Identify which cell holds the provided text, then report its (X, Y) central coordinate. 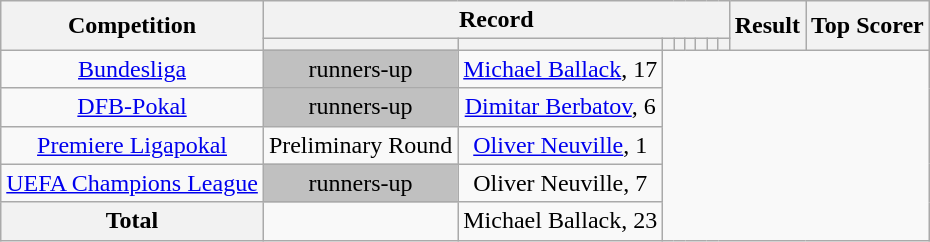
Oliver Neuville, 1 (560, 145)
Premiere Ligapokal (132, 145)
Oliver Neuville, 7 (560, 183)
Preliminary Round (360, 145)
Competition (132, 26)
DFB-Pokal (132, 107)
Record (496, 20)
Michael Ballack, 23 (560, 221)
Result (767, 26)
Total (132, 221)
Bundesliga (132, 69)
Michael Ballack, 17 (560, 69)
UEFA Champions League (132, 183)
Top Scorer (868, 26)
Dimitar Berbatov, 6 (560, 107)
